Locate the cell with the specified text and output its [x, y] center coordinate. 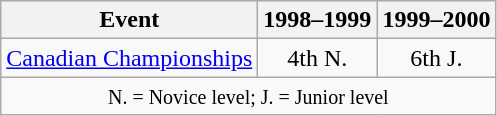
1998–1999 [318, 20]
1999–2000 [436, 20]
4th N. [318, 58]
Canadian Championships [130, 58]
N. = Novice level; J. = Junior level [248, 96]
6th J. [436, 58]
Event [130, 20]
